Return [X, Y] of the center of cell containing provided text 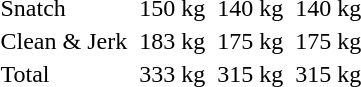
175 kg [250, 41]
183 kg [172, 41]
